Search for the cell housing the specified text and yield its [X, Y] center coordinate. 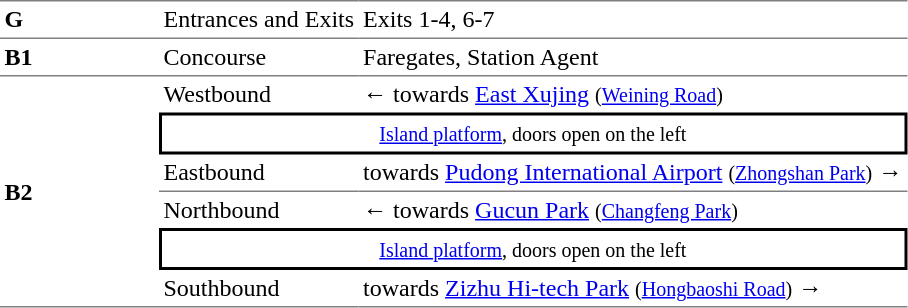
B1 [80, 58]
Northbound [259, 210]
← towards Gucun Park (Changfeng Park) [633, 210]
Entrances and Exits [259, 20]
Westbound [259, 94]
Southbound [259, 289]
towards Zizhu Hi-tech Park (Hongbaoshi Road) → [633, 289]
← towards East Xujing (Weining Road) [633, 94]
G [80, 20]
Faregates, Station Agent [633, 58]
Exits 1-4, 6-7 [633, 20]
B2 [80, 192]
towards Pudong International Airport (Zhongshan Park) → [633, 173]
Concourse [259, 58]
Eastbound [259, 173]
